Pinpoint the cell where the given text exists, returning its (X, Y) midpoint coordinate. 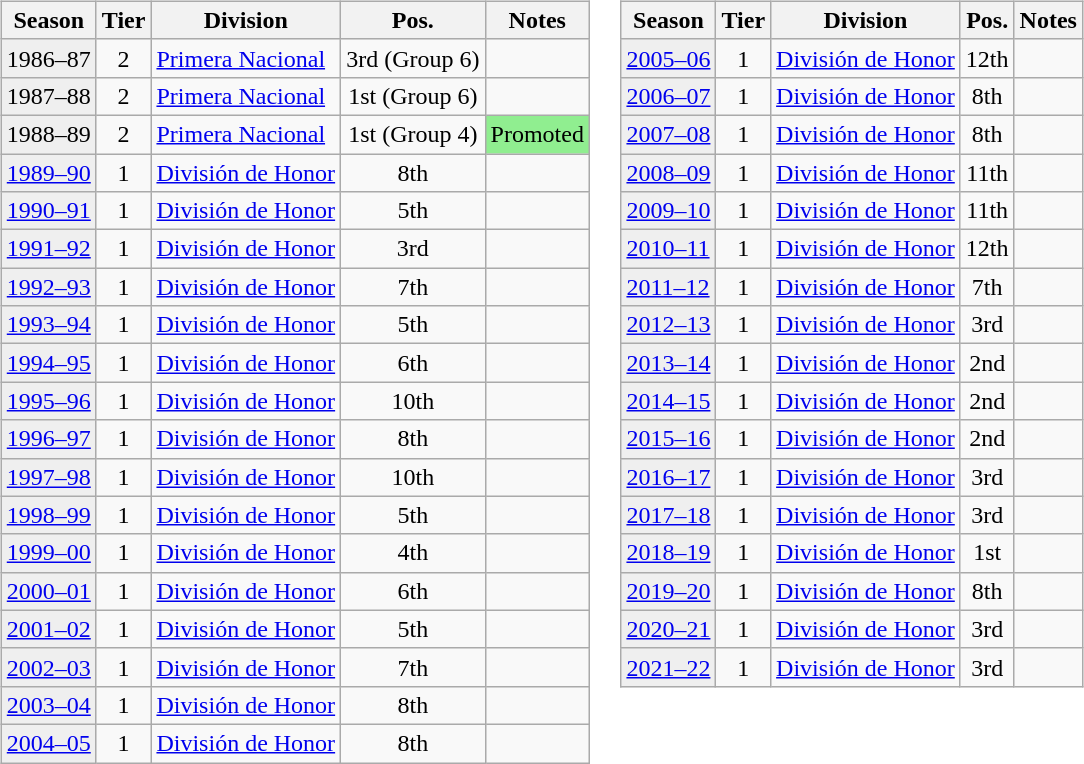
1995–96 (48, 401)
2000–01 (48, 591)
2017–18 (668, 515)
1992–93 (48, 287)
2003–04 (48, 705)
2008–09 (668, 173)
2004–05 (48, 743)
2011–12 (668, 287)
1998–99 (48, 515)
2015–16 (668, 439)
2007–08 (668, 134)
1999–00 (48, 553)
2002–03 (48, 667)
2010–11 (668, 249)
2012–13 (668, 325)
Promoted (537, 134)
2019–20 (668, 591)
2006–07 (668, 96)
1991–92 (48, 249)
2001–02 (48, 629)
3rd (Group 6) (413, 58)
4th (413, 553)
1994–95 (48, 363)
1986–87 (48, 58)
2020–21 (668, 629)
1989–90 (48, 173)
2005–06 (668, 58)
2013–14 (668, 363)
1987–88 (48, 96)
1997–98 (48, 477)
1990–91 (48, 211)
1988–89 (48, 134)
2018–19 (668, 553)
1st (Group 4) (413, 134)
2021–22 (668, 667)
2016–17 (668, 477)
1996–97 (48, 439)
2014–15 (668, 401)
1993–94 (48, 325)
1st (987, 553)
2009–10 (668, 211)
1st (Group 6) (413, 96)
